Pinpoint the cell where the given text exists, returning its (x, y) midpoint coordinate. 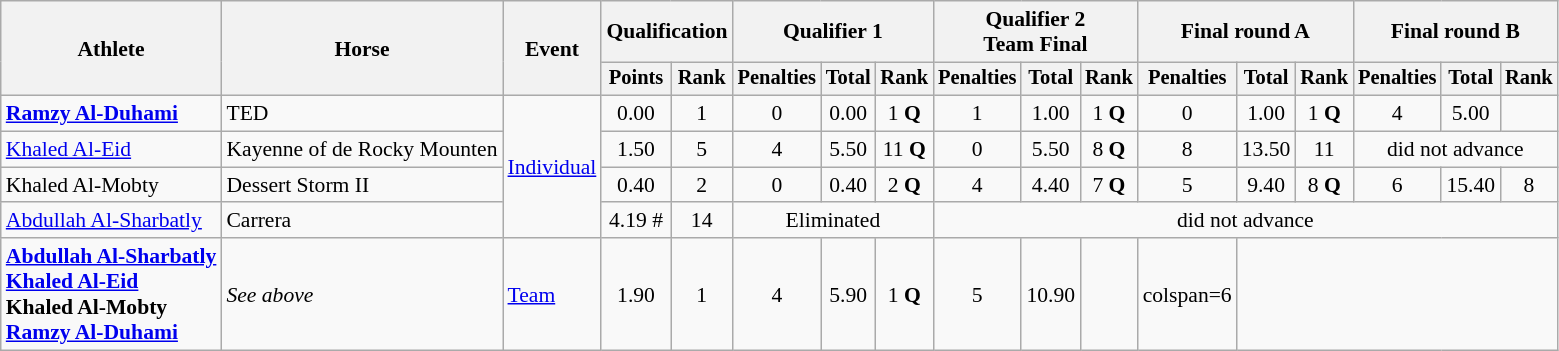
See above (362, 294)
Qualification (666, 32)
Horse (362, 48)
4.40 (1050, 185)
Points (636, 79)
6 (1397, 185)
Abdullah Al-Sharbatly (112, 221)
9.40 (1266, 185)
Final round B (1456, 32)
Qualifier 1 (833, 32)
Ramzy Al-Duhami (112, 114)
7 Q (1109, 185)
5.00 (1470, 114)
colspan=6 (1188, 294)
11 Q (904, 150)
Khaled Al-Mobty (112, 185)
Final round A (1246, 32)
Qualifier 2Team Final (1036, 32)
Dessert Storm II (362, 185)
1.90 (636, 294)
Individual (552, 167)
5.90 (848, 294)
Event (552, 48)
TED (362, 114)
11 (1324, 150)
Abdullah Al-SharbatlyKhaled Al-EidKhaled Al-MobtyRamzy Al-Duhami (112, 294)
Team (552, 294)
14 (702, 221)
4.19 # (636, 221)
2 (702, 185)
10.90 (1050, 294)
Eliminated (833, 221)
2 Q (904, 185)
1.50 (636, 150)
Carrera (362, 221)
15.40 (1470, 185)
Kayenne of de Rocky Mounten (362, 150)
Khaled Al-Eid (112, 150)
Athlete (112, 48)
13.50 (1266, 150)
